For the text-containing cell, return its midpoint in (X, Y) coordinate format. 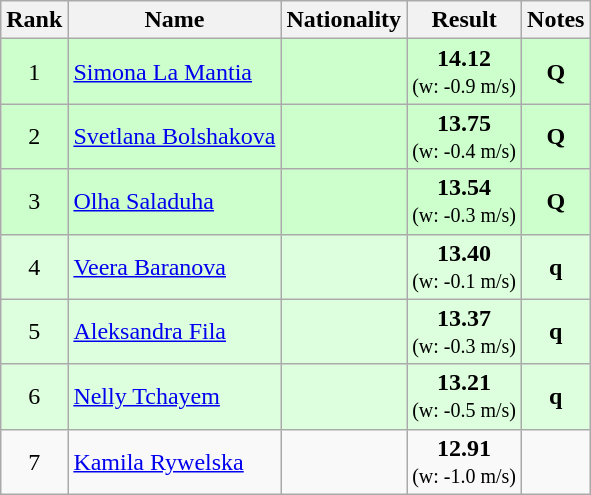
Nelly Tchayem (174, 396)
Notes (556, 20)
1 (34, 72)
Rank (34, 20)
Simona La Mantia (174, 72)
13.40(w: -0.1 m/s) (464, 266)
3 (34, 202)
13.21(w: -0.5 m/s) (464, 396)
Name (174, 20)
Result (464, 20)
13.54(w: -0.3 m/s) (464, 202)
Olha Saladuha (174, 202)
5 (34, 332)
4 (34, 266)
Kamila Rywelska (174, 462)
Aleksandra Fila (174, 332)
7 (34, 462)
13.75(w: -0.4 m/s) (464, 136)
6 (34, 396)
Nationality (344, 20)
12.91(w: -1.0 m/s) (464, 462)
2 (34, 136)
14.12(w: -0.9 m/s) (464, 72)
13.37(w: -0.3 m/s) (464, 332)
Svetlana Bolshakova (174, 136)
Veera Baranova (174, 266)
